Extract the (X, Y) coordinate from the center of the cell holding the provided text.  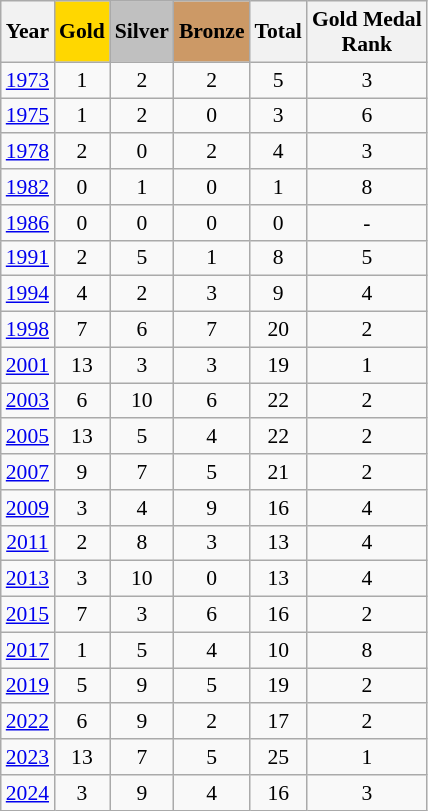
21 (278, 472)
Total (278, 32)
2024 (28, 793)
1986 (28, 223)
- (367, 223)
2007 (28, 472)
1994 (28, 294)
2001 (28, 365)
2003 (28, 401)
Year (28, 32)
1982 (28, 187)
Gold Medal Rank (367, 32)
Gold (82, 32)
2013 (28, 579)
2017 (28, 650)
20 (278, 330)
2011 (28, 543)
Silver (142, 32)
1991 (28, 258)
17 (278, 722)
2023 (28, 757)
1978 (28, 152)
2019 (28, 686)
1975 (28, 116)
2015 (28, 615)
2009 (28, 508)
1973 (28, 80)
Bronze (212, 32)
2005 (28, 437)
2022 (28, 722)
25 (278, 757)
1998 (28, 330)
